Pinpoint the cell where the given text exists, returning its (x, y) midpoint coordinate. 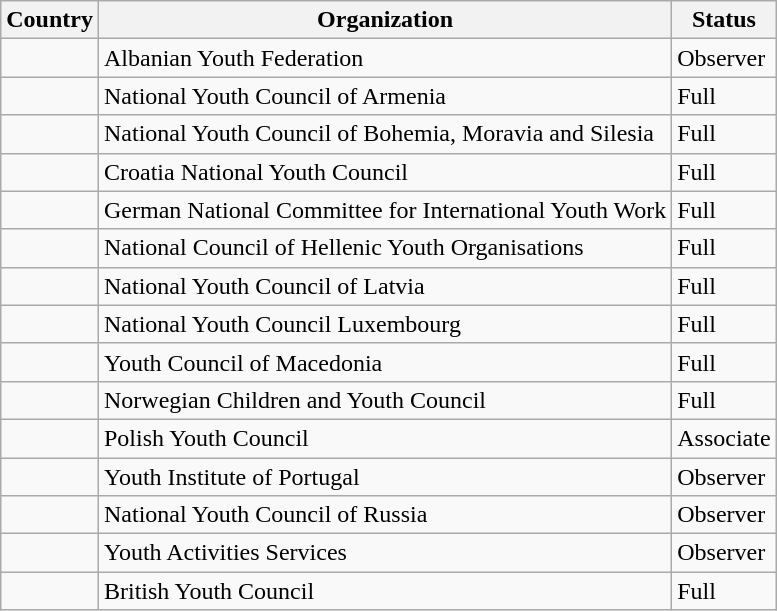
National Council of Hellenic Youth Organisations (384, 248)
Associate (724, 438)
Croatia National Youth Council (384, 172)
National Youth Council Luxembourg (384, 324)
Polish Youth Council (384, 438)
Country (50, 20)
Status (724, 20)
National Youth Council of Bohemia, Moravia and Silesia (384, 134)
Youth Activities Services (384, 553)
Albanian Youth Federation (384, 58)
Youth Institute of Portugal (384, 477)
British Youth Council (384, 591)
Norwegian Children and Youth Council (384, 400)
National Youth Council of Armenia (384, 96)
Organization (384, 20)
German National Committee for International Youth Work (384, 210)
Youth Council of Macedonia (384, 362)
National Youth Council of Russia (384, 515)
National Youth Council of Latvia (384, 286)
